Determine the [X, Y] coordinate at the center of the cell enclosing the given text.  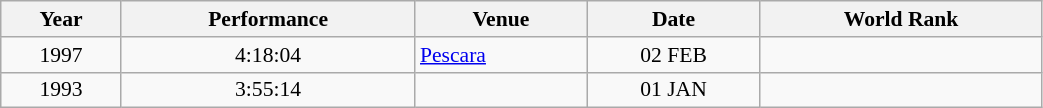
Performance [268, 19]
1997 [61, 55]
01 JAN [674, 90]
Date [674, 19]
World Rank [901, 19]
Venue [501, 19]
02 FEB [674, 55]
Year [61, 19]
Pescara [501, 55]
1993 [61, 90]
3:55:14 [268, 90]
4:18:04 [268, 55]
